Extract the [X, Y] coordinate from the center of the cell holding the provided text.  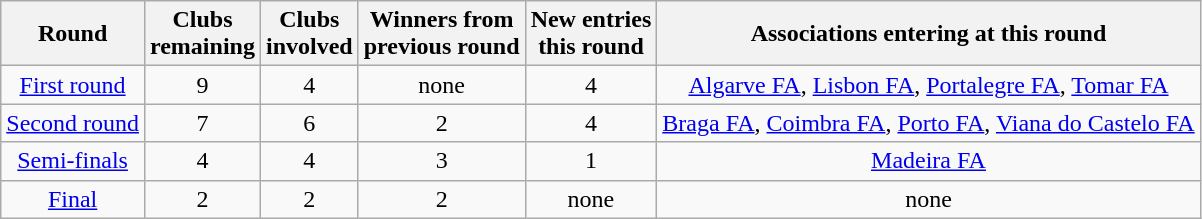
Round [73, 34]
Braga FA, Coimbra FA, Porto FA, Viana do Castelo FA [928, 123]
Associations entering at this round [928, 34]
7 [202, 123]
Winners fromprevious round [442, 34]
9 [202, 85]
6 [309, 123]
First round [73, 85]
New entriesthis round [591, 34]
Clubsremaining [202, 34]
3 [442, 161]
Madeira FA [928, 161]
Algarve FA, Lisbon FA, Portalegre FA, Tomar FA [928, 85]
Final [73, 199]
Semi-finals [73, 161]
Clubsinvolved [309, 34]
1 [591, 161]
Second round [73, 123]
